From the cell containing the given text, extract its center point as [X, Y] coordinate. 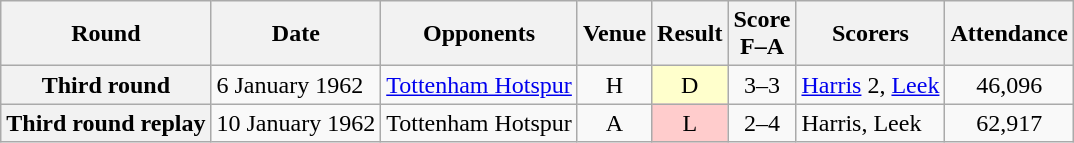
62,917 [1009, 123]
2–4 [762, 123]
6 January 1962 [296, 85]
3–3 [762, 85]
H [614, 85]
Attendance [1009, 34]
A [614, 123]
Round [106, 34]
Date [296, 34]
Result [690, 34]
Harris 2, Leek [870, 85]
Opponents [480, 34]
Scorers [870, 34]
Third round [106, 85]
ScoreF–A [762, 34]
Venue [614, 34]
46,096 [1009, 85]
L [690, 123]
Harris, Leek [870, 123]
10 January 1962 [296, 123]
Third round replay [106, 123]
D [690, 85]
